Scan for the cell matching the given text and deliver its (X, Y) coordinate at center. 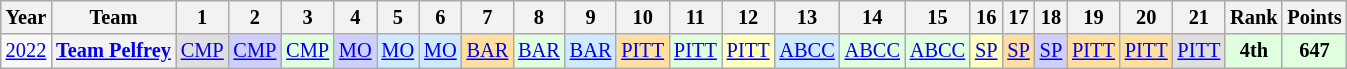
20 (1146, 17)
2022 (26, 51)
8 (539, 17)
12 (748, 17)
647 (1314, 51)
10 (642, 17)
2 (256, 17)
17 (1018, 17)
Points (1314, 17)
15 (938, 17)
9 (591, 17)
14 (872, 17)
4th (1254, 51)
16 (986, 17)
Rank (1254, 17)
7 (488, 17)
21 (1200, 17)
13 (806, 17)
4 (356, 17)
11 (696, 17)
Team (114, 17)
Team Pelfrey (114, 51)
Year (26, 17)
5 (398, 17)
6 (440, 17)
19 (1094, 17)
18 (1051, 17)
3 (308, 17)
1 (202, 17)
